Search for the cell housing the specified text and yield its [X, Y] center coordinate. 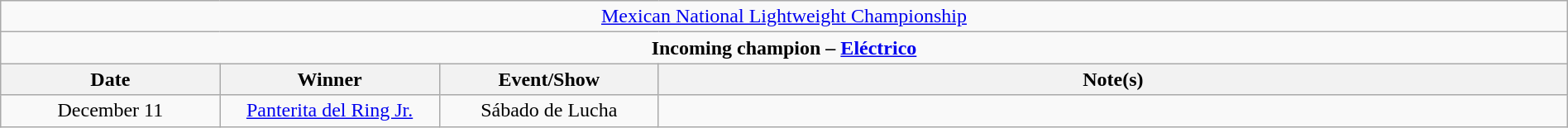
Sábado de Lucha [549, 111]
Date [111, 79]
Panterita del Ring Jr. [329, 111]
Incoming champion – Eléctrico [784, 48]
December 11 [111, 111]
Note(s) [1113, 79]
Mexican National Lightweight Championship [784, 17]
Winner [329, 79]
Event/Show [549, 79]
